Extract the (X, Y) coordinate from the center of the cell holding the provided text.  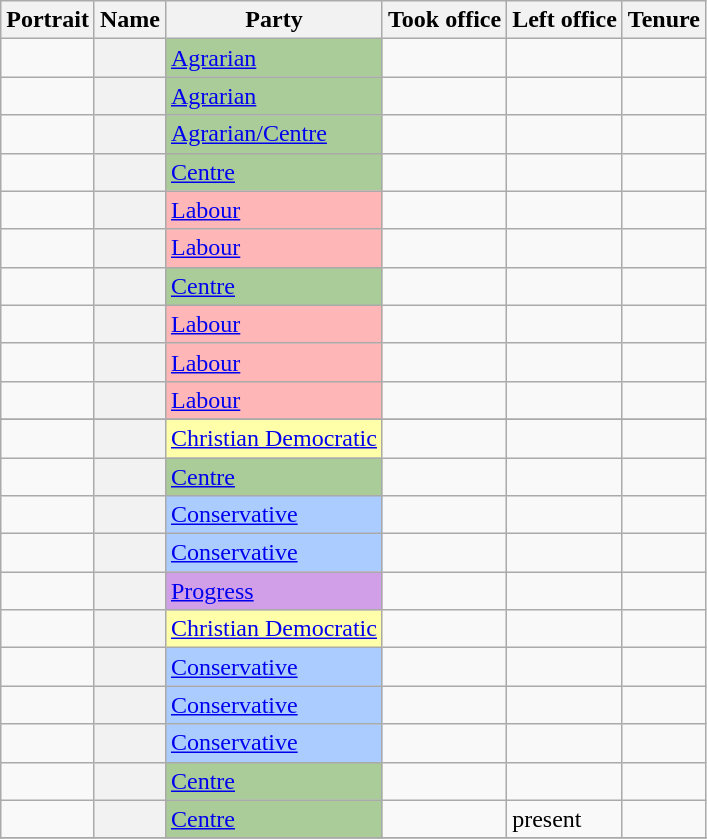
Left office (565, 20)
Took office (444, 20)
Party (274, 20)
present (565, 819)
Portrait (48, 20)
Tenure (664, 20)
Progress (274, 591)
Agrarian/Centre (274, 134)
Name (130, 20)
